Pinpoint the cell where the given text exists, returning its (x, y) midpoint coordinate. 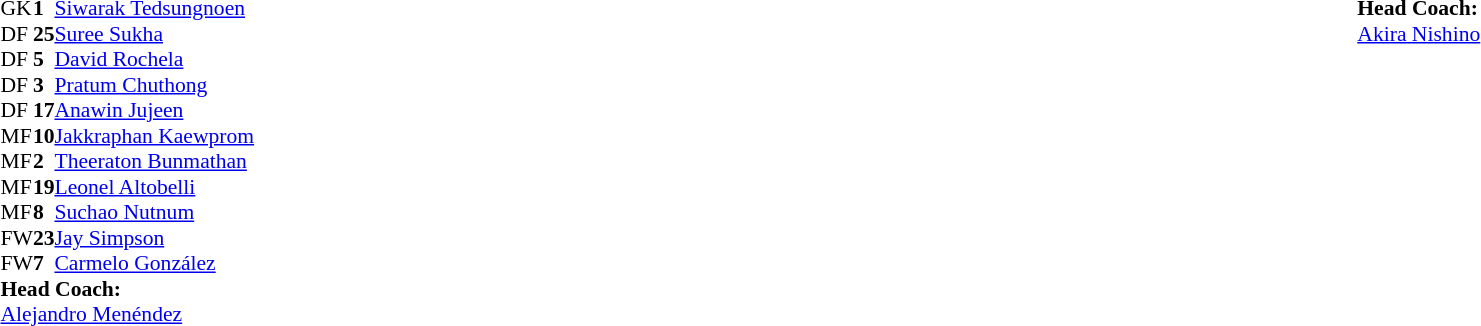
Pratum Chuthong (154, 85)
David Rochela (154, 59)
Jay Simpson (154, 238)
Akira Nishino (1418, 34)
Anawin Jujeen (154, 111)
5 (44, 59)
8 (44, 213)
Carmelo González (154, 263)
10 (44, 136)
3 (44, 85)
Leonel Altobelli (154, 187)
19 (44, 187)
25 (44, 34)
23 (44, 238)
7 (44, 263)
Theeraton Bunmathan (154, 161)
17 (44, 111)
2 (44, 161)
Jakkraphan Kaewprom (154, 136)
Head Coach: (127, 289)
Suchao Nutnum (154, 213)
Suree Sukha (154, 34)
